From the cell containing the given text, extract its center point as [x, y] coordinate. 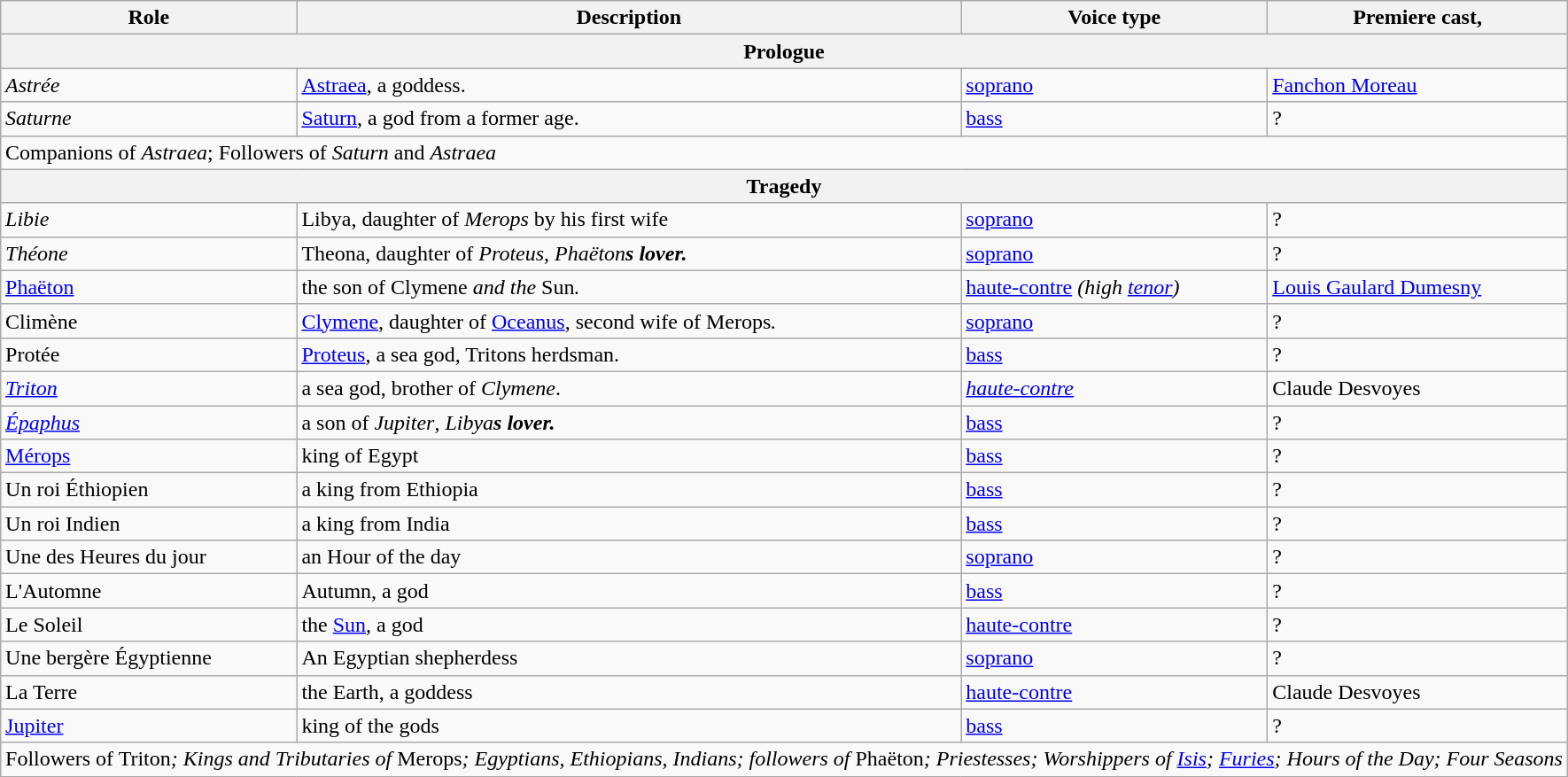
Libie [149, 220]
Astrée [149, 85]
a sea god, brother of Clymene. [629, 388]
Autumn, a god [629, 591]
Un roi Indien [149, 524]
Clymene, daughter of Oceanus, second wife of Merops. [629, 321]
Description [629, 18]
Fanchon Moreau [1417, 85]
Jupiter [149, 726]
Prologue [785, 51]
Le Soleil [149, 625]
a king from India [629, 524]
Saturne [149, 119]
the Earth, a goddess [629, 692]
La Terre [149, 692]
Premiere cast, [1417, 18]
haute-contre (high tenor) [1114, 287]
Triton [149, 388]
king of Egypt [629, 456]
Companions of Astraea; Followers of Saturn and Astraea [785, 152]
king of the gods [629, 726]
Astraea, a goddess. [629, 85]
Saturn, a god from a former age. [629, 119]
a king from Ethiopia [629, 490]
Louis Gaulard Dumesny [1417, 287]
Climène [149, 321]
Libya, daughter of Merops by his first wife [629, 220]
the Sun, a god [629, 625]
a son of Jupiter, Libyas lover. [629, 423]
an Hour of the day [629, 557]
L'Automne [149, 591]
Une des Heures du jour [149, 557]
Phaëton [149, 287]
Role [149, 18]
Voice type [1114, 18]
Protée [149, 354]
Theona, daughter of Proteus, Phaëtons lover. [629, 253]
An Egyptian shepherdess [629, 658]
Tragedy [785, 186]
Épaphus [149, 423]
Théone [149, 253]
Proteus, a sea god, Tritons herdsman. [629, 354]
Mérops [149, 456]
Une bergère Égyptienne [149, 658]
Un roi Éthiopien [149, 490]
the son of Clymene and the Sun. [629, 287]
